Provide the (x, y) coordinate of the cell's center where the given text is located.  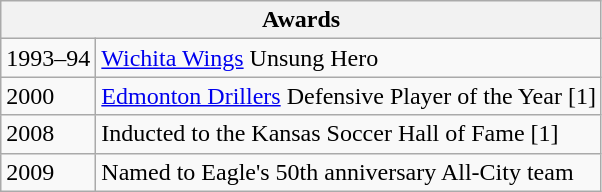
Wichita Wings Unsung Hero (349, 58)
2008 (48, 134)
Inducted to the Kansas Soccer Hall of Fame [1] (349, 134)
Edmonton Drillers Defensive Player of the Year [1] (349, 96)
Named to Eagle's 50th anniversary All-City team (349, 172)
2000 (48, 96)
Awards (302, 20)
1993–94 (48, 58)
2009 (48, 172)
